Capture the cell that displays the provided text and extract its (x, y) central coordinate. 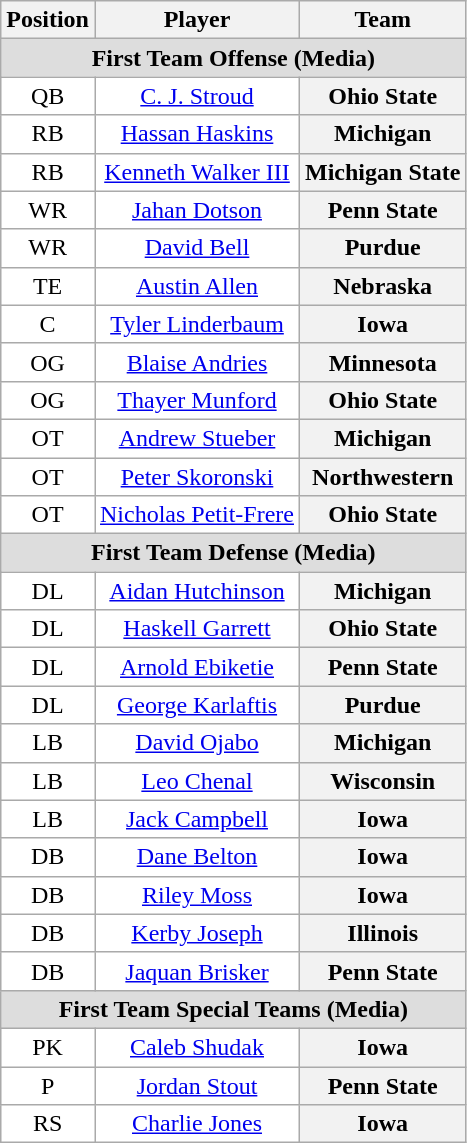
First Team Special Teams (Media) (234, 1009)
George Karlaftis (196, 705)
Team (383, 20)
QB (48, 96)
David Ojabo (196, 743)
Caleb Shudak (196, 1047)
Charlie Jones (196, 1124)
Peter Skoronski (196, 477)
Hassan Haskins (196, 134)
Nicholas Petit-Frere (196, 515)
Andrew Stueber (196, 438)
Tyler Linderbaum (196, 324)
Position (48, 20)
C. J. Stroud (196, 96)
Blaise Andries (196, 362)
C (48, 324)
Thayer Munford (196, 400)
Austin Allen (196, 286)
First Team Offense (Media) (234, 58)
Dane Belton (196, 857)
Jack Campbell (196, 819)
Nebraska (383, 286)
Wisconsin (383, 781)
PK (48, 1047)
Riley Moss (196, 895)
Kerby Joseph (196, 933)
Illinois (383, 933)
Jordan Stout (196, 1085)
Aidan Hutchinson (196, 591)
Jahan Dotson (196, 210)
Arnold Ebiketie (196, 667)
Leo Chenal (196, 781)
Minnesota (383, 362)
Northwestern (383, 477)
First Team Defense (Media) (234, 553)
David Bell (196, 248)
P (48, 1085)
Jaquan Brisker (196, 971)
Michigan State (383, 172)
Player (196, 20)
Kenneth Walker III (196, 172)
TE (48, 286)
RS (48, 1124)
Haskell Garrett (196, 629)
